Pinpoint the cell where the given text exists, returning its (x, y) midpoint coordinate. 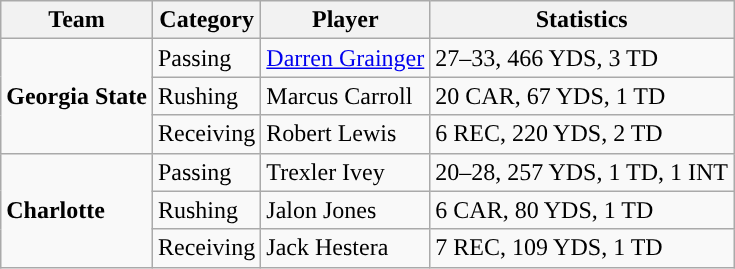
Statistics (582, 20)
7 REC, 109 YDS, 1 TD (582, 248)
Player (346, 20)
Georgia State (77, 96)
Jack Hestera (346, 248)
20 CAR, 67 YDS, 1 TD (582, 96)
Marcus Carroll (346, 96)
27–33, 466 YDS, 3 TD (582, 58)
6 CAR, 80 YDS, 1 TD (582, 210)
20–28, 257 YDS, 1 TD, 1 INT (582, 172)
Jalon Jones (346, 210)
Darren Grainger (346, 58)
Robert Lewis (346, 134)
6 REC, 220 YDS, 2 TD (582, 134)
Charlotte (77, 210)
Trexler Ivey (346, 172)
Team (77, 20)
Category (206, 20)
